Locate the cell with the specified text and output its (X, Y) center coordinate. 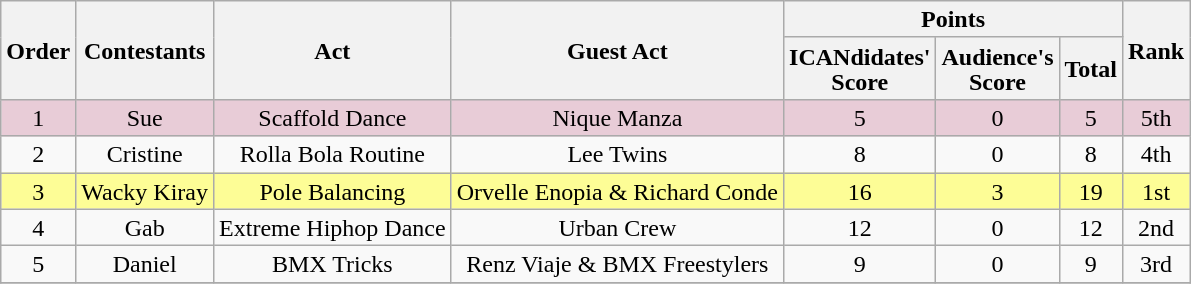
Renz Viaje & BMX Freestylers (617, 264)
4 (38, 228)
Total (1091, 68)
Order (38, 50)
1st (1156, 190)
19 (1091, 190)
Contestants (145, 50)
Guest Act (617, 50)
Wacky Kiray (145, 190)
1 (38, 118)
Cristine (145, 154)
Extreme Hiphop Dance (333, 228)
Pole Balancing (333, 190)
Nique Manza (617, 118)
16 (860, 190)
Orvelle Enopia & Richard Conde (617, 190)
Urban Crew (617, 228)
Sue (145, 118)
5th (1156, 118)
Rolla Bola Routine (333, 154)
4th (1156, 154)
Points (954, 20)
Gab (145, 228)
BMX Tricks (333, 264)
3rd (1156, 264)
Act (333, 50)
Scaffold Dance (333, 118)
Daniel (145, 264)
2nd (1156, 228)
Audience'sScore (998, 68)
2 (38, 154)
Lee Twins (617, 154)
ICANdidates'Score (860, 68)
Rank (1156, 50)
